From the cell containing the given text, extract its center point as [X, Y] coordinate. 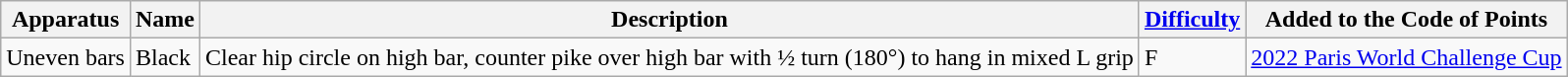
Added to the Code of Points [1407, 20]
Difficulty [1192, 20]
2022 Paris World Challenge Cup [1407, 57]
Name [165, 20]
Black [165, 57]
F [1192, 57]
Uneven bars [66, 57]
Description [669, 20]
Apparatus [66, 20]
Clear hip circle on high bar, counter pike over high bar with ½ turn (180°) to hang in mixed L grip [669, 57]
